Identify which cell holds the provided text, then report its [X, Y] central coordinate. 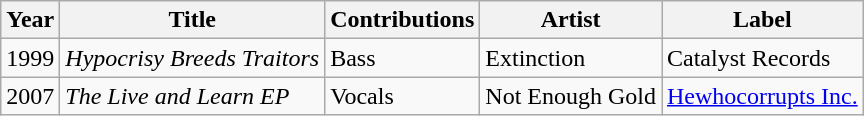
Hypocrisy Breeds Traitors [192, 58]
Bass [402, 58]
Contributions [402, 20]
Extinction [571, 58]
The Live and Learn EP [192, 96]
Year [30, 20]
Label [763, 20]
Not Enough Gold [571, 96]
Vocals [402, 96]
Title [192, 20]
Catalyst Records [763, 58]
Artist [571, 20]
2007 [30, 96]
Hewhocorrupts Inc. [763, 96]
1999 [30, 58]
